Determine the [X, Y] coordinate at the center of the cell enclosing the given text.  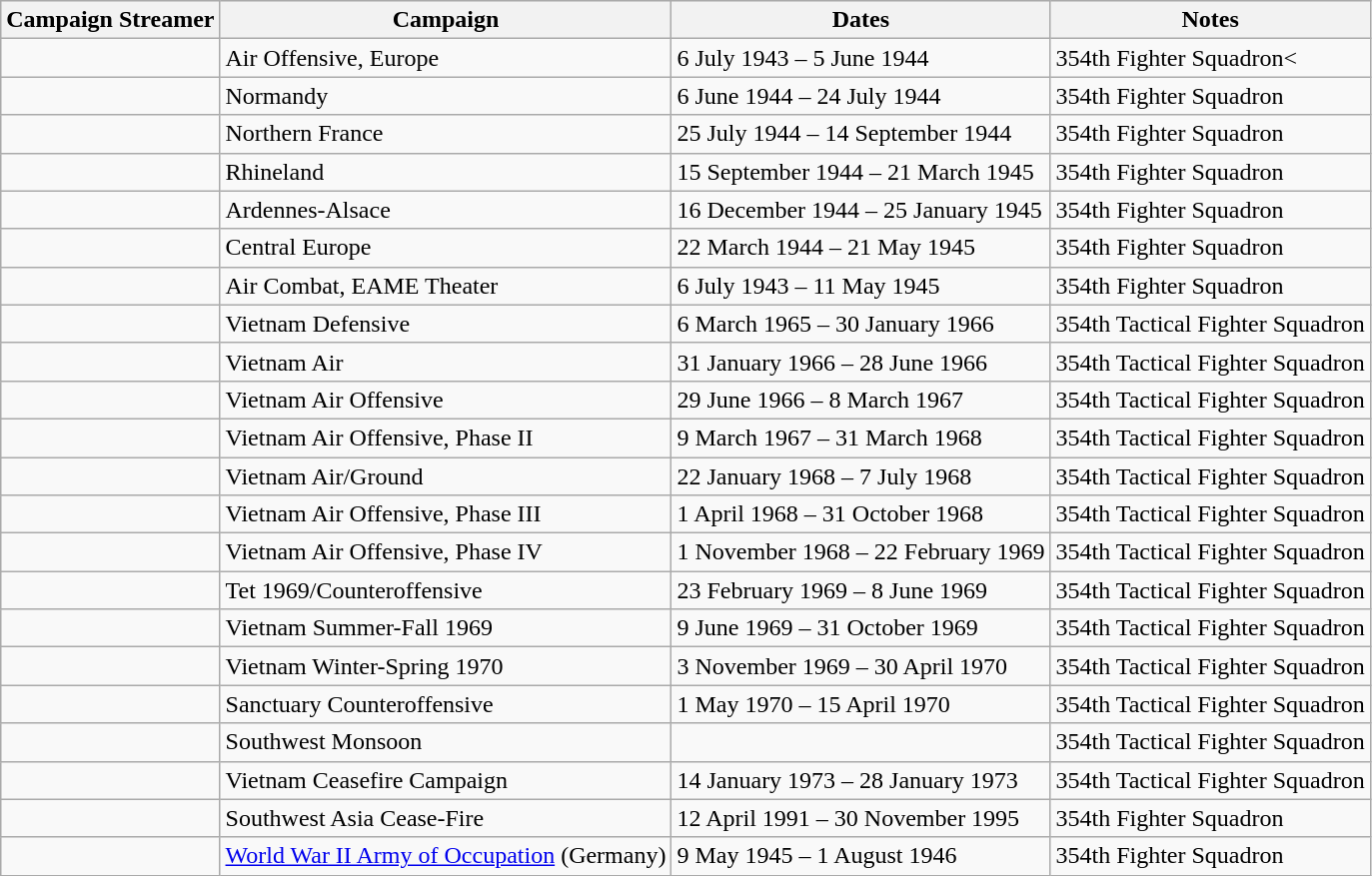
Southwest Monsoon [446, 742]
Vietnam Air/Ground [446, 476]
1 April 1968 – 31 October 1968 [861, 514]
Vietnam Air Offensive, Phase III [446, 514]
Vietnam Winter-Spring 1970 [446, 666]
World War II Army of Occupation (Germany) [446, 856]
15 September 1944 – 21 March 1945 [861, 172]
9 May 1945 – 1 August 1946 [861, 856]
Vietnam Defensive [446, 324]
Rhineland [446, 172]
Air Offensive, Europe [446, 58]
Vietnam Air Offensive, Phase II [446, 438]
29 June 1966 – 8 March 1967 [861, 400]
22 January 1968 – 7 July 1968 [861, 476]
6 July 1943 – 11 May 1945 [861, 286]
Northern France [446, 134]
Normandy [446, 96]
Southwest Asia Cease-Fire [446, 818]
22 March 1944 – 21 May 1945 [861, 248]
Notes [1210, 20]
31 January 1966 – 28 June 1966 [861, 362]
354th Fighter Squadron< [1210, 58]
Dates [861, 20]
Campaign [446, 20]
Tet 1969/Counteroffensive [446, 590]
9 June 1969 – 31 October 1969 [861, 628]
9 March 1967 – 31 March 1968 [861, 438]
Campaign Streamer [110, 20]
1 November 1968 – 22 February 1969 [861, 552]
14 January 1973 – 28 January 1973 [861, 780]
6 June 1944 – 24 July 1944 [861, 96]
Vietnam Ceasefire Campaign [446, 780]
Air Combat, EAME Theater [446, 286]
Ardennes-Alsace [446, 210]
6 March 1965 – 30 January 1966 [861, 324]
25 July 1944 – 14 September 1944 [861, 134]
23 February 1969 – 8 June 1969 [861, 590]
16 December 1944 – 25 January 1945 [861, 210]
3 November 1969 – 30 April 1970 [861, 666]
Vietnam Air [446, 362]
6 July 1943 – 5 June 1944 [861, 58]
Sanctuary Counteroffensive [446, 704]
Vietnam Air Offensive, Phase IV [446, 552]
Vietnam Summer-Fall 1969 [446, 628]
Vietnam Air Offensive [446, 400]
Central Europe [446, 248]
12 April 1991 – 30 November 1995 [861, 818]
1 May 1970 – 15 April 1970 [861, 704]
